Scan for the cell matching the given text and deliver its (x, y) coordinate at center. 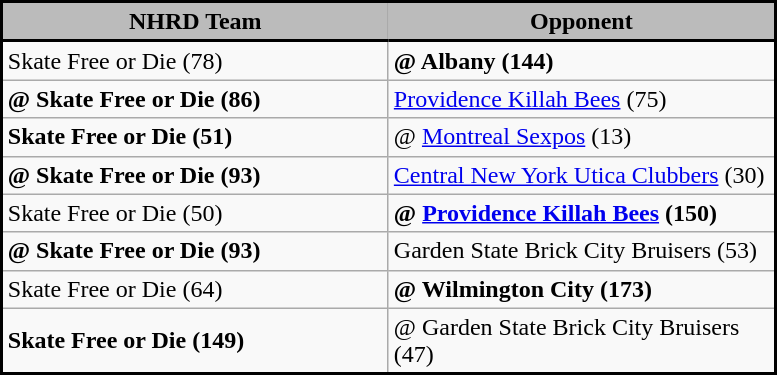
Garden State Brick City Bruisers (53) (582, 251)
Opponent (582, 22)
@ Providence Killah Bees (150) (582, 213)
Skate Free or Die (64) (196, 289)
@ Montreal Sexpos (13) (582, 137)
@ Garden State Brick City Bruisers (47) (582, 341)
Skate Free or Die (51) (196, 137)
Skate Free or Die (50) (196, 213)
Central New York Utica Clubbers (30) (582, 175)
@ Wilmington City (173) (582, 289)
Skate Free or Die (78) (196, 60)
@ Skate Free or Die (86) (196, 99)
Providence Killah Bees (75) (582, 99)
Skate Free or Die (149) (196, 341)
@ Albany (144) (582, 60)
NHRD Team (196, 22)
